For the text-containing cell, return its midpoint in [X, Y] coordinate format. 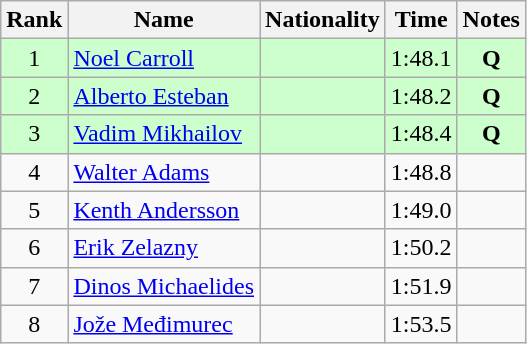
1:53.5 [421, 324]
1:50.2 [421, 248]
Erik Zelazny [164, 248]
5 [34, 210]
Vadim Mikhailov [164, 134]
Name [164, 20]
Kenth Andersson [164, 210]
Notes [491, 20]
Noel Carroll [164, 58]
1 [34, 58]
Walter Adams [164, 172]
1:48.2 [421, 96]
1:51.9 [421, 286]
1:48.1 [421, 58]
6 [34, 248]
4 [34, 172]
7 [34, 286]
Dinos Michaelides [164, 286]
3 [34, 134]
Jože Međimurec [164, 324]
Time [421, 20]
1:49.0 [421, 210]
Nationality [323, 20]
Alberto Esteban [164, 96]
Rank [34, 20]
8 [34, 324]
2 [34, 96]
1:48.8 [421, 172]
1:48.4 [421, 134]
